Detect which cell encompasses the target text, then output its (X, Y) center coordinate. 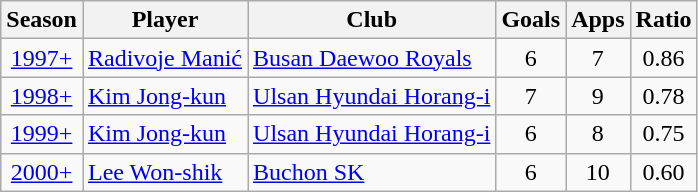
2000+ (42, 172)
Buchon SK (372, 172)
8 (598, 134)
Player (164, 20)
0.78 (664, 96)
0.60 (664, 172)
9 (598, 96)
Club (372, 20)
10 (598, 172)
Ratio (664, 20)
1999+ (42, 134)
Season (42, 20)
0.75 (664, 134)
Goals (531, 20)
Busan Daewoo Royals (372, 58)
0.86 (664, 58)
Lee Won-shik (164, 172)
1998+ (42, 96)
Radivoje Manić (164, 58)
Apps (598, 20)
1997+ (42, 58)
